Locate the cell with the specified text and output its (X, Y) center coordinate. 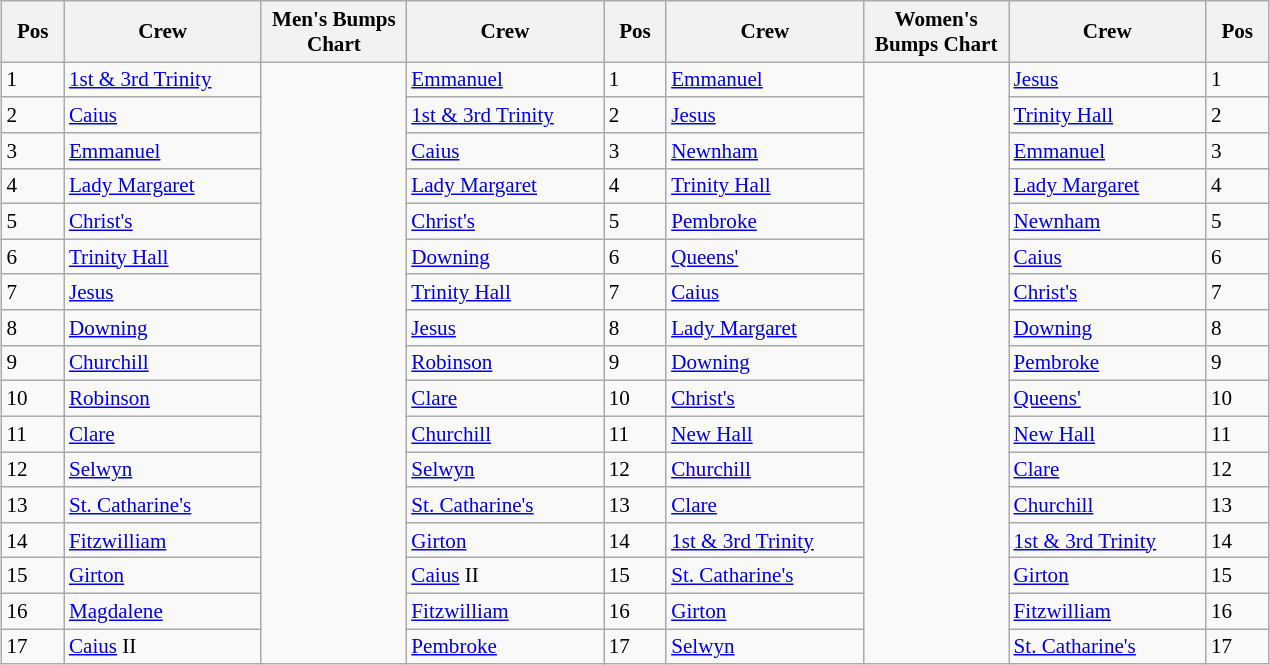
Men's Bumps Chart (334, 32)
Magdalene (162, 610)
Women's Bumps Chart (936, 32)
